Locate the cell with the specified text and output its (X, Y) center coordinate. 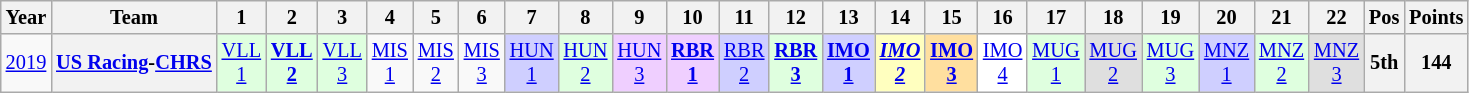
13 (848, 17)
RBR1 (692, 63)
IMO3 (952, 63)
12 (796, 17)
15 (952, 17)
18 (1114, 17)
3 (342, 17)
MNZ3 (1336, 63)
MUG1 (1056, 63)
IMO4 (1002, 63)
Year (26, 17)
MUG3 (1170, 63)
RBR2 (744, 63)
US Racing-CHRS (134, 63)
21 (1282, 17)
Pos (1384, 17)
VLL2 (292, 63)
17 (1056, 17)
IMO2 (900, 63)
MUG2 (1114, 63)
MIS3 (482, 63)
14 (900, 17)
2019 (26, 63)
5 (436, 17)
4 (390, 17)
22 (1336, 17)
19 (1170, 17)
MNZ1 (1226, 63)
10 (692, 17)
144 (1436, 63)
VLL1 (242, 63)
16 (1002, 17)
HUN2 (586, 63)
RBR3 (796, 63)
Team (134, 17)
6 (482, 17)
11 (744, 17)
MIS2 (436, 63)
2 (292, 17)
9 (639, 17)
IMO1 (848, 63)
5th (1384, 63)
1 (242, 17)
7 (532, 17)
Points (1436, 17)
MIS1 (390, 63)
HUN1 (532, 63)
MNZ2 (1282, 63)
VLL3 (342, 63)
8 (586, 17)
20 (1226, 17)
HUN3 (639, 63)
